Search for the cell housing the specified text and yield its (x, y) center coordinate. 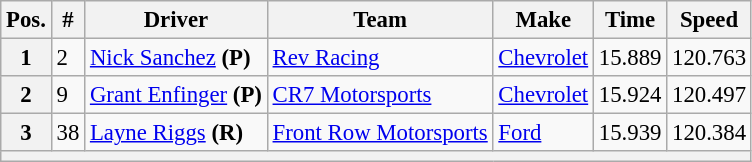
120.763 (710, 58)
120.384 (710, 133)
Layne Riggs (R) (176, 133)
Grant Enfinger (P) (176, 95)
Rev Racing (380, 58)
# (68, 20)
9 (68, 95)
Time (630, 20)
Speed (710, 20)
Ford (543, 133)
Front Row Motorsports (380, 133)
15.889 (630, 58)
Nick Sanchez (P) (176, 58)
Pos. (26, 20)
3 (26, 133)
38 (68, 133)
120.497 (710, 95)
Team (380, 20)
15.939 (630, 133)
Make (543, 20)
CR7 Motorsports (380, 95)
Driver (176, 20)
1 (26, 58)
15.924 (630, 95)
